Identify which cell holds the provided text, then report its (X, Y) central coordinate. 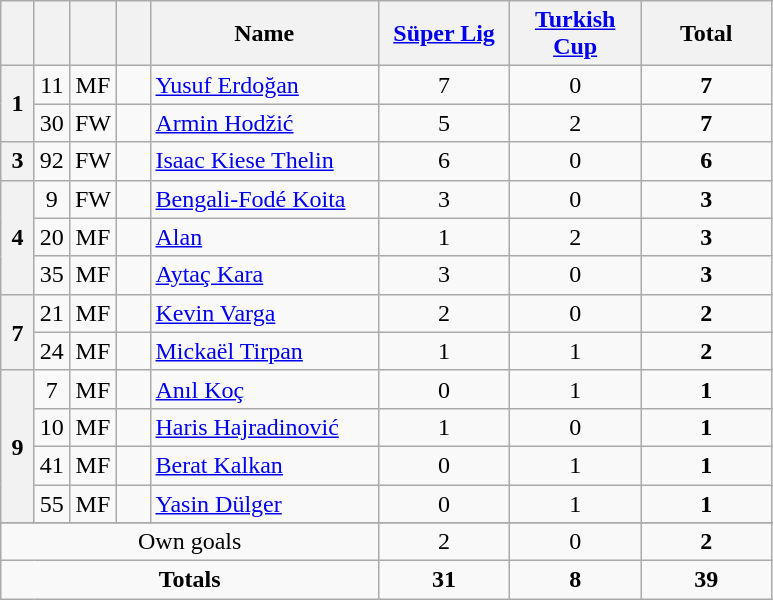
8 (576, 580)
Süper Lig (444, 34)
Kevin Varga (264, 313)
Alan (264, 237)
Aytaç Kara (264, 275)
55 (52, 503)
Anıl Koç (264, 389)
39 (706, 580)
Yusuf Erdoğan (264, 85)
Total (706, 34)
Turkish Cup (576, 34)
Armin Hodžić (264, 123)
Own goals (190, 542)
Yasin Dülger (264, 503)
92 (52, 161)
4 (18, 237)
Mickaël Tirpan (264, 351)
35 (52, 275)
5 (444, 123)
Totals (190, 580)
Haris Hajradinović (264, 427)
21 (52, 313)
Bengali-Fodé Koita (264, 199)
Berat Kalkan (264, 465)
Isaac Kiese Thelin (264, 161)
30 (52, 123)
Name (264, 34)
11 (52, 85)
10 (52, 427)
24 (52, 351)
20 (52, 237)
31 (444, 580)
41 (52, 465)
